Output the [x, y] coordinate of the center of the cell containing the given text.  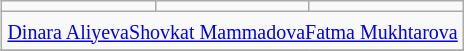
Dinara AliyevaShovkat MammadovaFatma Mukhtarova [232, 31]
